Output the [x, y] coordinate of the center of the cell containing the given text.  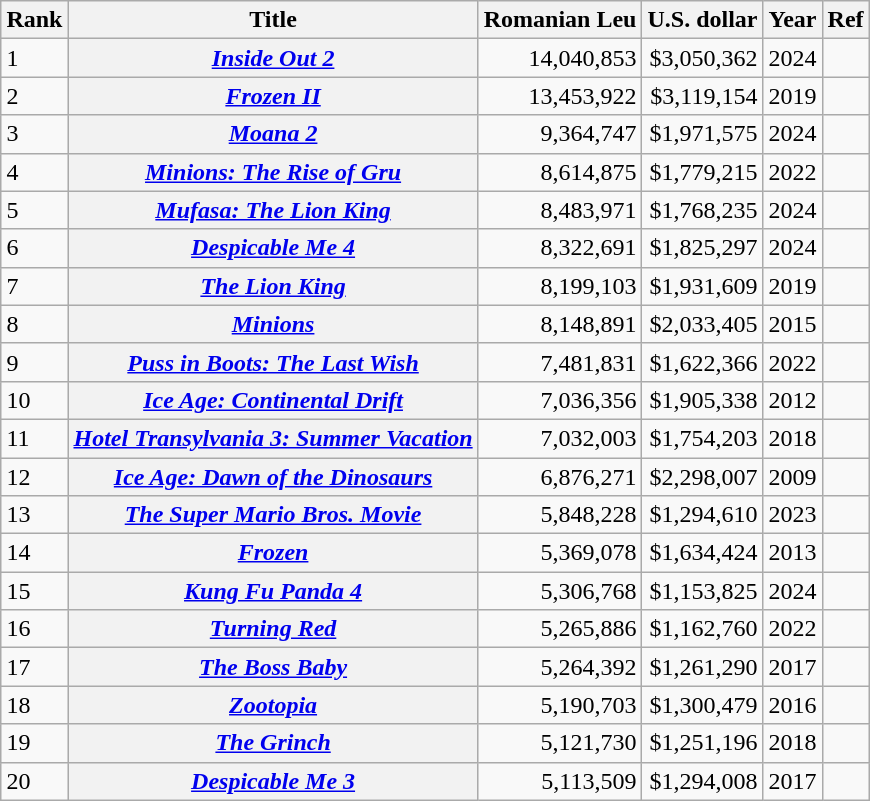
6 [34, 248]
2016 [792, 705]
17 [34, 667]
$1,294,610 [702, 515]
Inside Out 2 [273, 58]
$1,754,203 [702, 438]
5,264,392 [560, 667]
14 [34, 553]
The Grinch [273, 743]
2009 [792, 477]
Title [273, 20]
7,481,831 [560, 362]
19 [34, 743]
Minions [273, 324]
Romanian Leu [560, 20]
Kung Fu Panda 4 [273, 591]
5,190,703 [560, 705]
5,265,886 [560, 629]
6,876,271 [560, 477]
Rank [34, 20]
16 [34, 629]
$1,300,479 [702, 705]
Zootopia [273, 705]
$3,050,362 [702, 58]
5,848,228 [560, 515]
Ref [846, 20]
2 [34, 96]
15 [34, 591]
Ice Age: Dawn of the Dinosaurs [273, 477]
$2,033,405 [702, 324]
8,199,103 [560, 286]
$1,768,235 [702, 210]
7 [34, 286]
$1,779,215 [702, 172]
Moana 2 [273, 134]
7,032,003 [560, 438]
12 [34, 477]
Frozen II [273, 96]
2015 [792, 324]
8,148,891 [560, 324]
7,036,356 [560, 400]
8,322,691 [560, 248]
Year [792, 20]
$1,622,366 [702, 362]
$1,931,609 [702, 286]
2012 [792, 400]
9,364,747 [560, 134]
$1,162,760 [702, 629]
Turning Red [273, 629]
18 [34, 705]
$1,634,424 [702, 553]
$1,825,297 [702, 248]
$1,251,196 [702, 743]
5,113,509 [560, 781]
Despicable Me 4 [273, 248]
$1,971,575 [702, 134]
Frozen [273, 553]
$2,298,007 [702, 477]
4 [34, 172]
9 [34, 362]
Ice Age: Continental Drift [273, 400]
14,040,853 [560, 58]
U.S. dollar [702, 20]
11 [34, 438]
Despicable Me 3 [273, 781]
1 [34, 58]
The Lion King [273, 286]
$1,294,008 [702, 781]
The Super Mario Bros. Movie [273, 515]
$1,261,290 [702, 667]
5 [34, 210]
3 [34, 134]
Hotel Transylvania 3: Summer Vacation [273, 438]
5,121,730 [560, 743]
13,453,922 [560, 96]
20 [34, 781]
Minions: The Rise of Gru [273, 172]
Mufasa: The Lion King [273, 210]
2023 [792, 515]
2013 [792, 553]
13 [34, 515]
Puss in Boots: The Last Wish [273, 362]
10 [34, 400]
8,483,971 [560, 210]
8,614,875 [560, 172]
$3,119,154 [702, 96]
5,306,768 [560, 591]
5,369,078 [560, 553]
$1,905,338 [702, 400]
The Boss Baby [273, 667]
$1,153,825 [702, 591]
8 [34, 324]
